Determine the (x, y) coordinate at the center of the cell enclosing the given text.  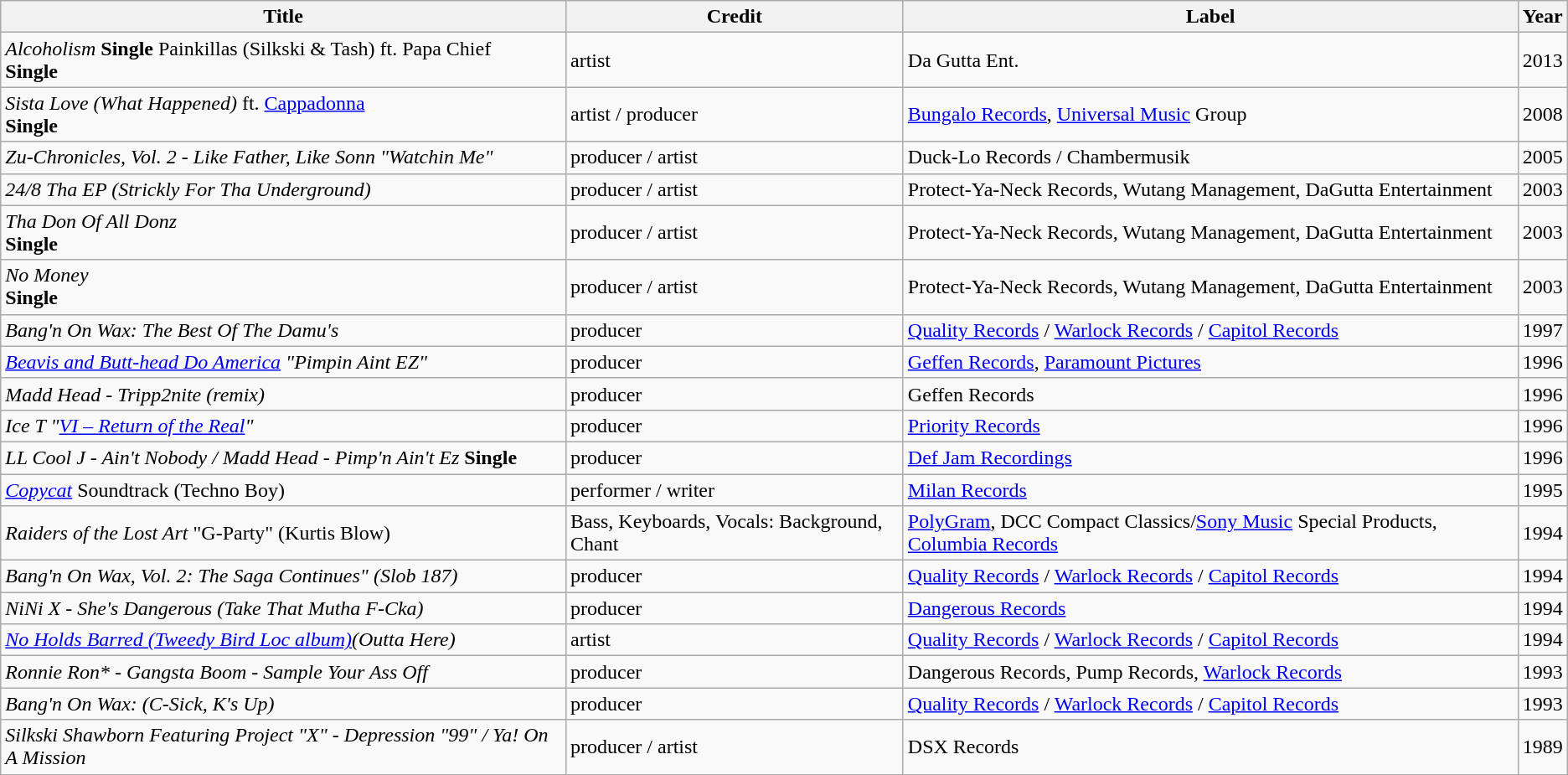
Dangerous Records, Pump Records, Warlock Records (1210, 672)
Ice T "VI – Return of the Real" (283, 426)
artist / producer (734, 114)
Milan Records (1210, 490)
2005 (1543, 158)
Geffen Records (1210, 394)
Bang'n On Wax: (C-Sick, K's Up) (283, 704)
Credit (734, 17)
No Holds Barred (Tweedy Bird Loc album)(Outta Here) (283, 640)
1997 (1543, 330)
Alcoholism Single Painkillas (Silkski & Tash) ft. Papa ChiefSingle (283, 60)
Geffen Records, Paramount Pictures (1210, 362)
Da Gutta Ent. (1210, 60)
Silkski Shawborn Featuring Project "X" - Depression "99" / Ya! On A Mission (283, 747)
No MoneySingle (283, 287)
Dangerous Records (1210, 608)
Raiders of the Lost Art "G-Party" (Kurtis Blow) (283, 533)
2013 (1543, 60)
Madd Head - Tripp2nite (remix) (283, 394)
NiNi X - She's Dangerous (Take That Mutha F-Cka) (283, 608)
2008 (1543, 114)
Def Jam Recordings (1210, 457)
Copycat Soundtrack (Techno Boy) (283, 490)
Duck-Lo Records / Chambermusik (1210, 158)
Bass, Keyboards, Vocals: Background, Chant (734, 533)
Tha Don Of All DonzSingle (283, 233)
Title (283, 17)
DSX Records (1210, 747)
Sista Love (What Happened) ft. CappadonnaSingle (283, 114)
Zu-Chronicles, Vol. 2 - Like Father, Like Sonn "Watchin Me" (283, 158)
24/8 Tha EP (Strickly For Tha Underground) (283, 189)
Ronnie Ron* - Gangsta Boom - Sample Your Ass Off (283, 672)
LL Cool J - Ain't Nobody / Madd Head - Pimp'n Ain't Ez Single (283, 457)
Year (1543, 17)
performer / writer (734, 490)
Priority Records (1210, 426)
Bang'n On Wax, Vol. 2: The Saga Continues" (Slob 187) (283, 576)
PolyGram, DCC Compact Classics/Sony Music Special Products, Columbia Records (1210, 533)
Bungalo Records, Universal Music Group (1210, 114)
1989 (1543, 747)
Beavis and Butt-head Do America "Pimpin Aint EZ" (283, 362)
Label (1210, 17)
Bang'n On Wax: The Best Of The Damu's (283, 330)
1995 (1543, 490)
